Detect which cell encompasses the target text, then output its [X, Y] center coordinate. 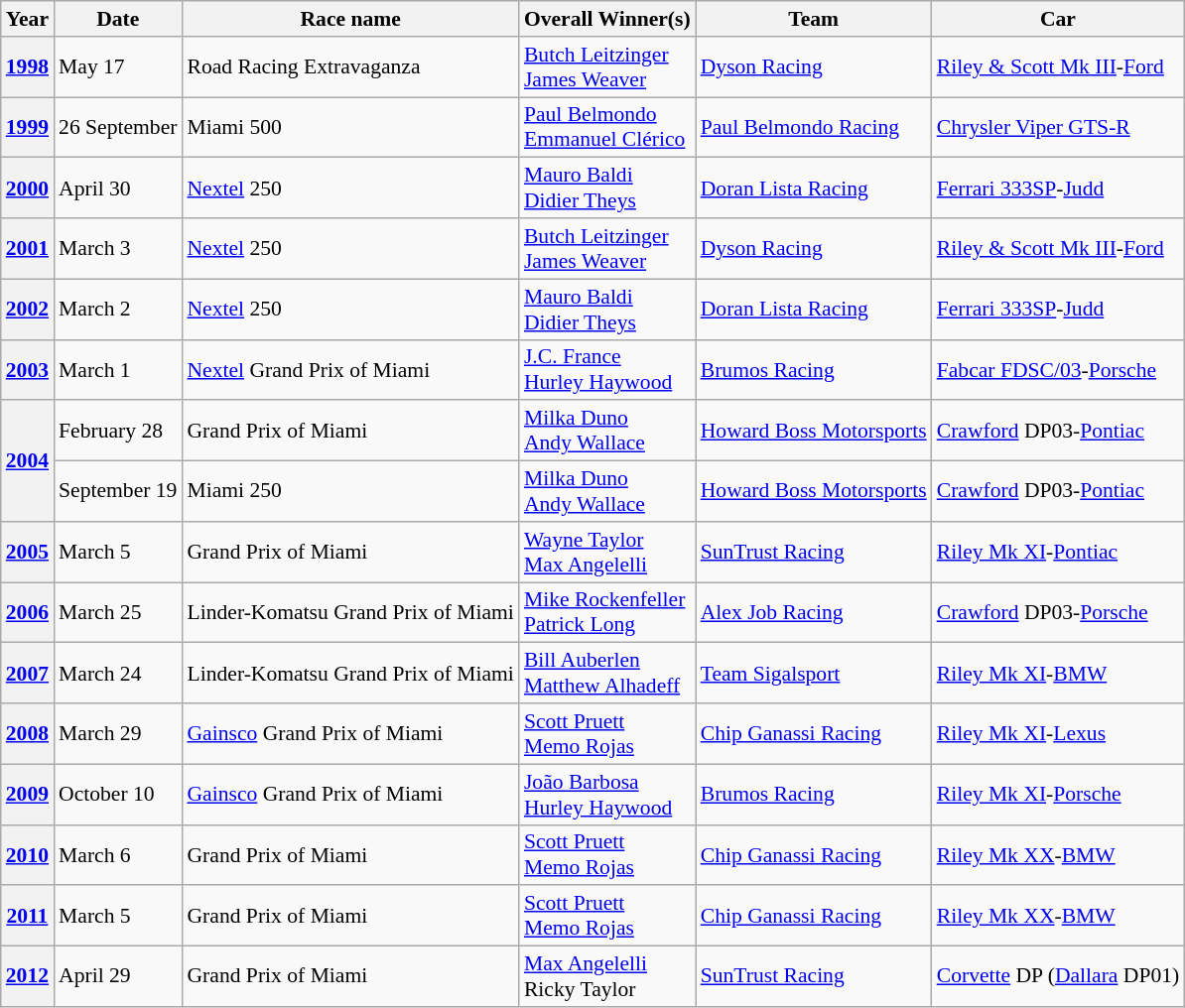
Car [1058, 19]
Nextel Grand Prix of Miami [349, 369]
João Barbosa Hurley Haywood [607, 794]
Riley Mk XI-BMW [1058, 673]
Corvette DP (Dallara DP01) [1058, 976]
March 3 [117, 248]
April 29 [117, 976]
October 10 [117, 794]
Bill Auberlen Matthew Alhadeff [607, 673]
2011 [28, 917]
Race name [349, 19]
Road Racing Extravaganza [349, 67]
Paul Belmondo Racing [814, 127]
26 September [117, 127]
2006 [28, 613]
May 17 [117, 67]
Overall Winner(s) [607, 19]
2009 [28, 794]
2004 [28, 461]
2007 [28, 673]
March 6 [117, 855]
1999 [28, 127]
March 1 [117, 369]
Date [117, 19]
2008 [28, 734]
2010 [28, 855]
April 30 [117, 189]
September 19 [117, 492]
2002 [28, 310]
Team Sigalsport [814, 673]
Alex Job Racing [814, 613]
2000 [28, 189]
Chrysler Viper GTS-R [1058, 127]
J.C. France Hurley Haywood [607, 369]
Max Angelelli Ricky Taylor [607, 976]
Paul Belmondo Emmanuel Clérico [607, 127]
Team [814, 19]
Miami 250 [349, 492]
March 25 [117, 613]
February 28 [117, 431]
1998 [28, 67]
Riley Mk XI-Pontiac [1058, 552]
2012 [28, 976]
Riley Mk XI-Lexus [1058, 734]
Crawford DP03-Porsche [1058, 613]
Mike Rockenfeller Patrick Long [607, 613]
2001 [28, 248]
Fabcar FDSC/03-Porsche [1058, 369]
March 29 [117, 734]
March 2 [117, 310]
Wayne Taylor Max Angelelli [607, 552]
Year [28, 19]
2005 [28, 552]
March 24 [117, 673]
2003 [28, 369]
Miami 500 [349, 127]
Riley Mk XI-Porsche [1058, 794]
